Detect which cell encompasses the target text, then output its (X, Y) center coordinate. 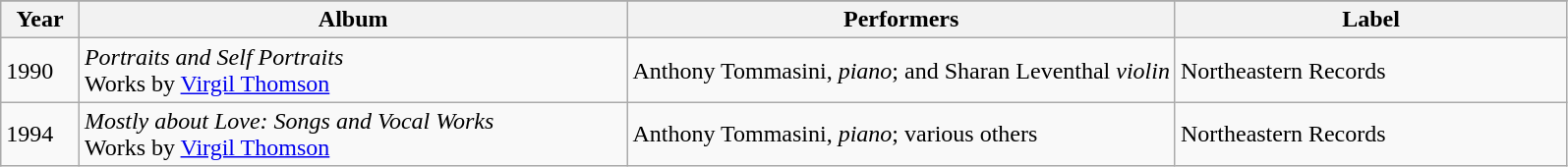
Anthony Tommasini, piano; and Sharan Leventhal violin (901, 71)
1990 (40, 71)
Anthony Tommasini, piano; various others (901, 134)
Label (1370, 20)
Mostly about Love: Songs and Vocal WorksWorks by Virgil Thomson (353, 134)
1994 (40, 134)
Year (40, 20)
Album (353, 20)
Portraits and Self PortraitsWorks by Virgil Thomson (353, 71)
Performers (901, 20)
